Return [x, y] of the center of cell containing provided text 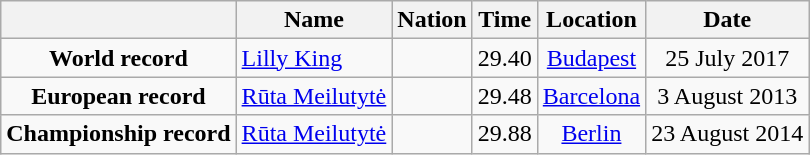
29.48 [504, 96]
3 August 2013 [728, 96]
Championship record [118, 134]
23 August 2014 [728, 134]
Date [728, 20]
29.40 [504, 58]
29.88 [504, 134]
Budapest [591, 58]
Time [504, 20]
Lilly King [314, 58]
Barcelona [591, 96]
Name [314, 20]
25 July 2017 [728, 58]
Berlin [591, 134]
World record [118, 58]
Location [591, 20]
European record [118, 96]
Nation [432, 20]
